Detect which cell encompasses the target text, then output its (X, Y) center coordinate. 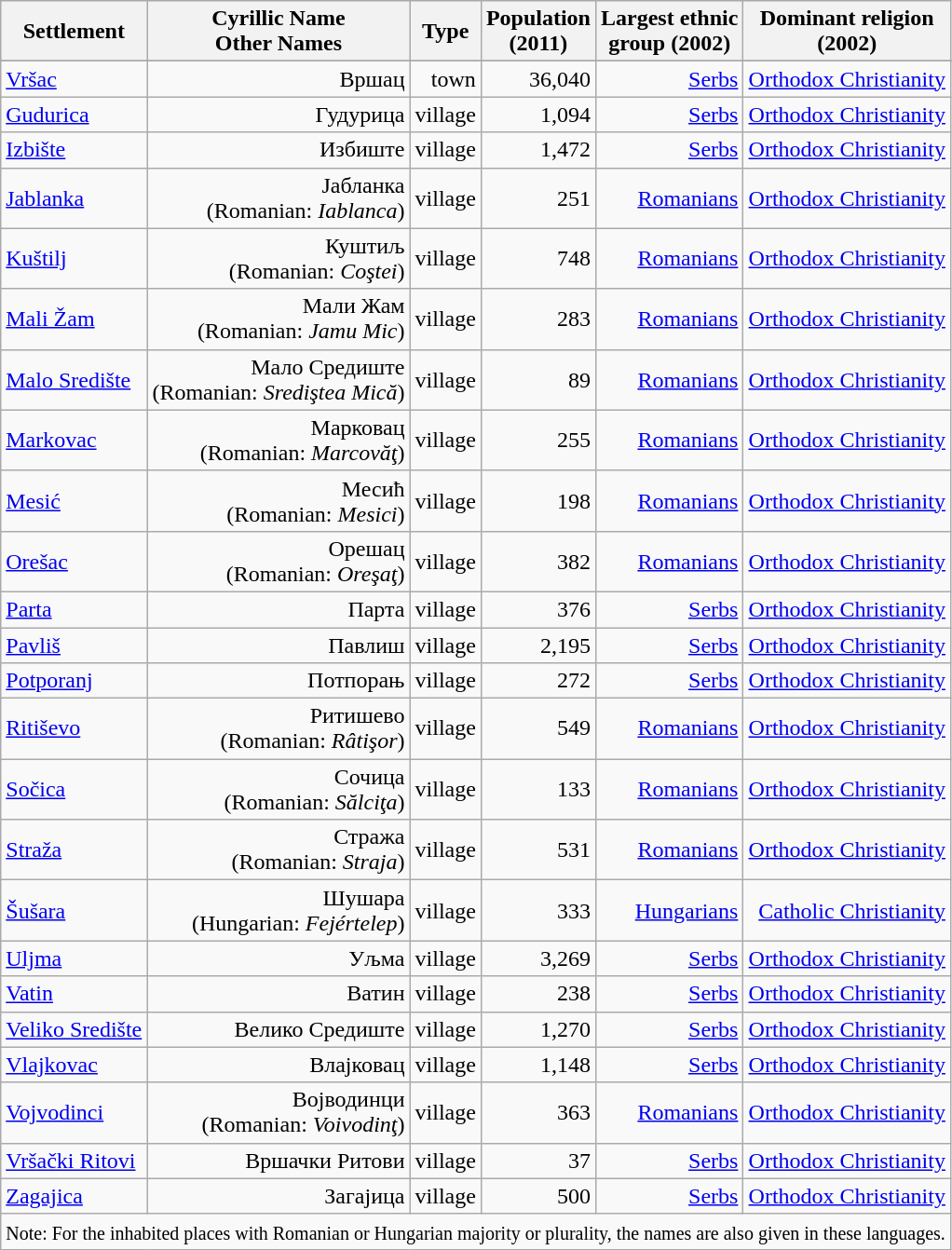
Влајковац (279, 1065)
Мали Жам(Romanian: Jamu Mic) (279, 319)
Hungarians (670, 911)
Стража(Romanian: Straja) (279, 849)
Orešac (75, 561)
Орешац(Romanian: Oreşaţ) (279, 561)
1,148 (538, 1065)
Veliko Središte (75, 1029)
500 (538, 1196)
Mali Žam (75, 319)
363 (538, 1112)
Pavliš (75, 645)
Вршац (279, 79)
Sočica (75, 790)
Straža (75, 849)
Potporanj (75, 681)
Parta (75, 609)
1,270 (538, 1029)
283 (538, 319)
272 (538, 681)
376 (538, 609)
Ritiševo (75, 728)
Вршачки Ритови (279, 1161)
3,269 (538, 958)
133 (538, 790)
1,472 (538, 150)
Šušara (75, 911)
Избиште (279, 150)
Gudurica (75, 115)
Vlajkovac (75, 1065)
Марковац(Romanian: Marcovăţ) (279, 440)
Гудурица (279, 115)
1,094 (538, 115)
748 (538, 259)
89 (538, 380)
Парта (279, 609)
198 (538, 501)
37 (538, 1161)
Zagajica (75, 1196)
2,195 (538, 645)
251 (538, 197)
Settlement (75, 32)
Месић(Romanian: Mesici) (279, 501)
Велико Средиште (279, 1029)
Vršački Ritovi (75, 1161)
Note: For the inhabited places with Romanian or Hungarian majority or plurality, the names are also given in these languages. (476, 1231)
Izbište (75, 150)
Kuštilj (75, 259)
Vatin (75, 994)
382 (538, 561)
Largest ethnicgroup (2002) (670, 32)
Mesić (75, 501)
Потпорањ (279, 681)
Мало Средиште(Romanian: Srediştea Mică) (279, 380)
36,040 (538, 79)
Загајица (279, 1196)
Markovac (75, 440)
Куштиљ(Romanian: Coştei) (279, 259)
Catholic Christianity (848, 911)
238 (538, 994)
Ритишево(Romanian: Râtişor) (279, 728)
255 (538, 440)
Vršac (75, 79)
549 (538, 728)
Jablanka (75, 197)
Vojvodinci (75, 1112)
Сочица(Romanian: Sălciţa) (279, 790)
531 (538, 849)
Cyrillic NameOther Names (279, 32)
Уљма (279, 958)
Population(2011) (538, 32)
Malo Središte (75, 380)
Павлиш (279, 645)
town (445, 79)
333 (538, 911)
Шушара(Hungarian: Fejértelep) (279, 911)
Јабланка(Romanian: Iablanca) (279, 197)
Војводинци(Romanian: Voivodinţ) (279, 1112)
Ватин (279, 994)
Type (445, 32)
Dominant religion(2002) (848, 32)
Uljma (75, 958)
